Detect which cell encompasses the target text, then output its [X, Y] center coordinate. 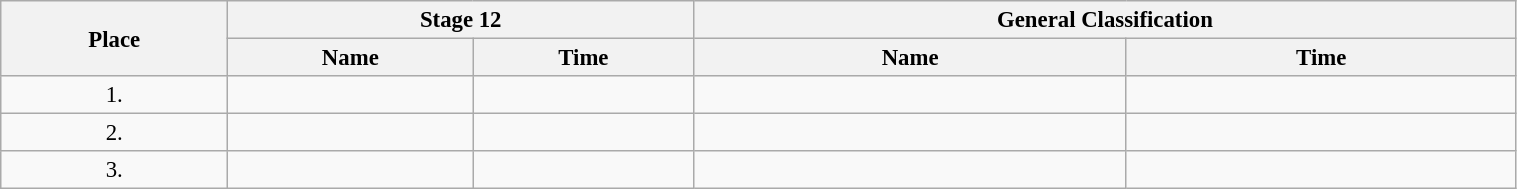
3. [114, 170]
1. [114, 95]
2. [114, 133]
General Classification [1105, 20]
Place [114, 38]
Stage 12 [461, 20]
